Search for the cell housing the specified text and yield its (x, y) center coordinate. 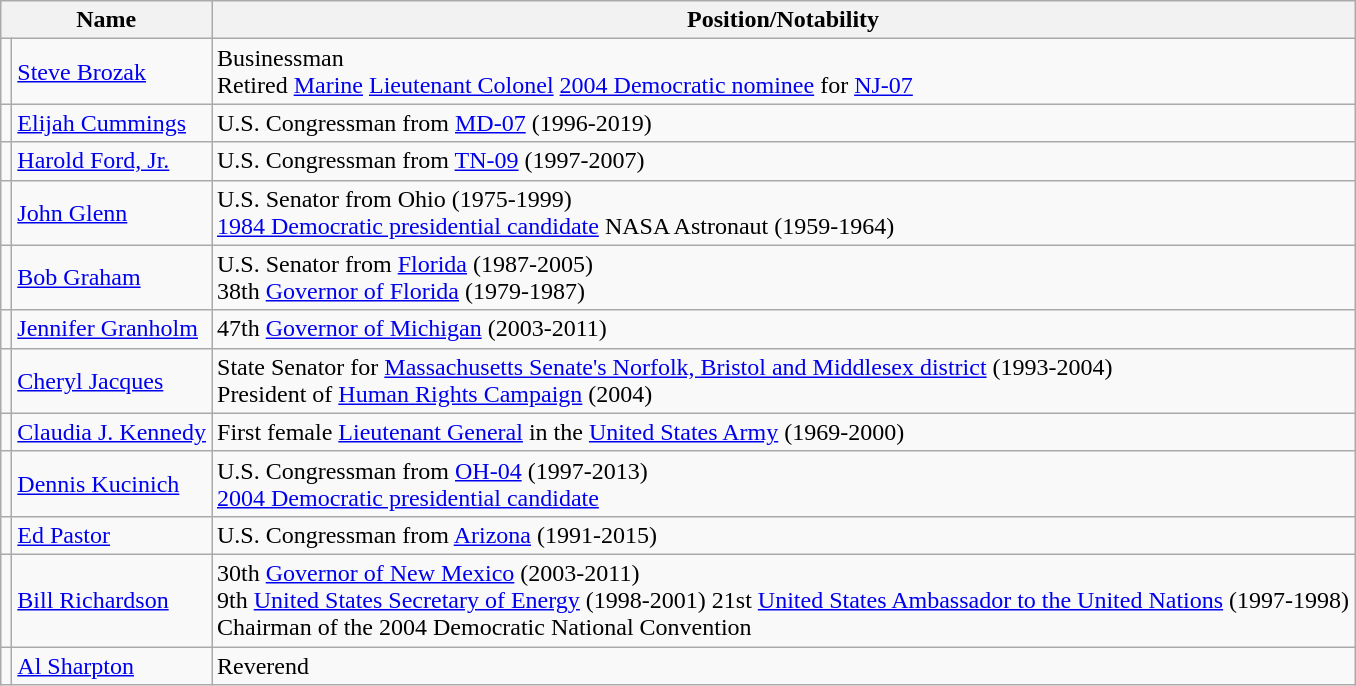
Bob Graham (112, 278)
Steve Brozak (112, 72)
Elijah Cummings (112, 123)
Reverend (784, 665)
U.S. Congressman from MD-07 (1996-2019) (784, 123)
Ed Pastor (112, 535)
Name (106, 20)
Dennis Kucinich (112, 484)
U.S. Congressman from OH-04 (1997-2013)2004 Democratic presidential candidate (784, 484)
47th Governor of Michigan (2003-2011) (784, 329)
Position/Notability (784, 20)
U.S. Congressman from Arizona (1991-2015) (784, 535)
Al Sharpton (112, 665)
State Senator for Massachusetts Senate's Norfolk, Bristol and Middlesex district (1993-2004)President of Human Rights Campaign (2004) (784, 380)
U.S. Congressman from TN-09 (1997-2007) (784, 161)
John Glenn (112, 212)
BusinessmanRetired Marine Lieutenant Colonel 2004 Democratic nominee for NJ-07 (784, 72)
Jennifer Granholm (112, 329)
Cheryl Jacques (112, 380)
U.S. Senator from Ohio (1975-1999)1984 Democratic presidential candidate NASA Astronaut (1959-1964) (784, 212)
U.S. Senator from Florida (1987-2005)38th Governor of Florida (1979-1987) (784, 278)
First female Lieutenant General in the United States Army (1969-2000) (784, 432)
Harold Ford, Jr. (112, 161)
Bill Richardson (112, 600)
Claudia J. Kennedy (112, 432)
